Capture the cell that displays the provided text and extract its (X, Y) central coordinate. 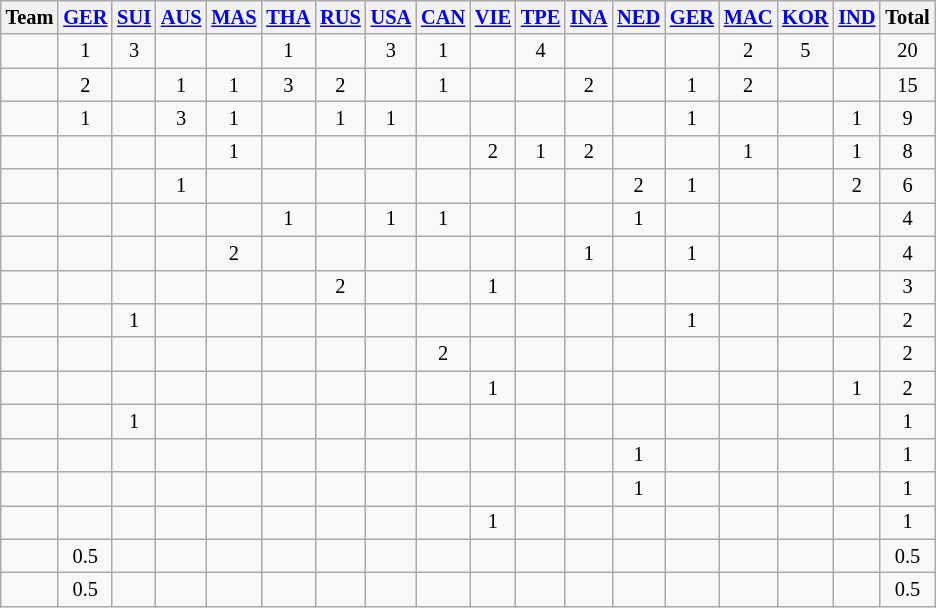
20 (907, 51)
Total (907, 17)
NED (638, 17)
RUS (340, 17)
9 (907, 118)
CAN (443, 17)
INA (588, 17)
USA (391, 17)
THA (288, 17)
MAC (748, 17)
8 (907, 152)
KOR (805, 17)
IND (856, 17)
SUI (134, 17)
5 (805, 51)
AUS (181, 17)
MAS (234, 17)
Team (30, 17)
15 (907, 85)
VIE (493, 17)
TPE (540, 17)
6 (907, 186)
